Scan for the cell matching the given text and deliver its (x, y) coordinate at center. 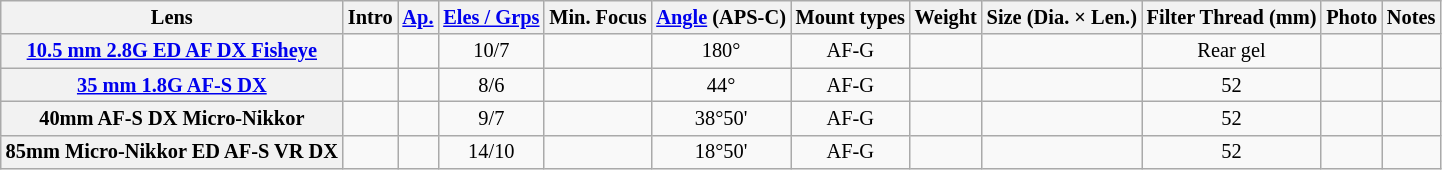
180° (720, 51)
40mm AF-S DX Micro-Nikkor (172, 118)
8/6 (491, 85)
38°50' (720, 118)
Lens (172, 17)
85mm Micro-Nikkor ED AF-S VR DX (172, 152)
35 mm 1.8G AF-S DX (172, 85)
Size (Dia. × Len.) (1062, 17)
Weight (946, 17)
Mount types (850, 17)
44° (720, 85)
9/7 (491, 118)
Filter Thread (mm) (1232, 17)
Min. Focus (598, 17)
Eles / Grps (491, 17)
Intro (370, 17)
10.5 mm 2.8G ED AF DX Fisheye (172, 51)
18°50' (720, 152)
Ap. (418, 17)
14/10 (491, 152)
Rear gel (1232, 51)
Photo (1352, 17)
Notes (1411, 17)
Angle (APS-C) (720, 17)
10/7 (491, 51)
